Provide the [X, Y] coordinate of the cell's center where the given text is located.  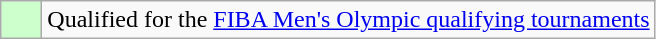
Qualified for the FIBA Men's Olympic qualifying tournaments [348, 20]
